Scan for the cell matching the given text and deliver its [x, y] coordinate at center. 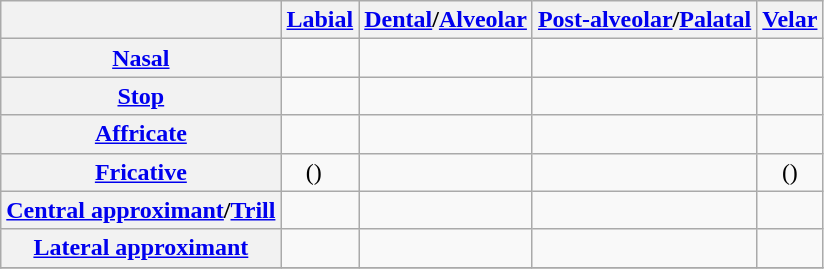
Fricative [141, 172]
Lateral approximant [141, 248]
Dental/Alveolar [446, 20]
Affricate [141, 134]
Central approximant/Trill [141, 210]
Labial [320, 20]
Nasal [141, 58]
Post-alveolar/Palatal [644, 20]
Stop [141, 96]
Velar [790, 20]
